Pinpoint the cell where the given text exists, returning its (X, Y) midpoint coordinate. 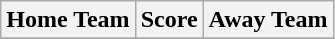
Home Team (68, 20)
Score (169, 20)
Away Team (268, 20)
